Return the [x, y] coordinate for the center point of the cell that contains the specified text.  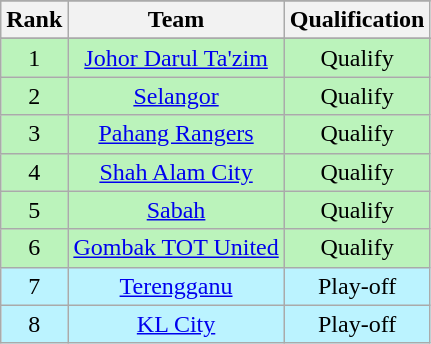
2 [34, 96]
4 [34, 172]
7 [34, 286]
Sabah [176, 210]
3 [34, 134]
8 [34, 324]
Shah Alam City [176, 172]
1 [34, 58]
5 [34, 210]
Johor Darul Ta'zim [176, 58]
Gombak TOT United [176, 248]
Qualification [357, 20]
Pahang Rangers [176, 134]
Terengganu [176, 286]
6 [34, 248]
Rank [34, 20]
Selangor [176, 96]
Team [176, 20]
KL City [176, 324]
